Identify which cell holds the provided text, then report its (x, y) central coordinate. 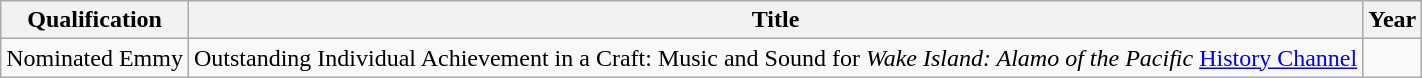
Title (775, 20)
Nominated Emmy (95, 58)
Outstanding Individual Achievement in a Craft: Music and Sound for Wake Island: Alamo of the Pacific History Channel (775, 58)
Qualification (95, 20)
Year (1392, 20)
